Find where the given text appears and provide that cell's center as [x, y] coordinate. 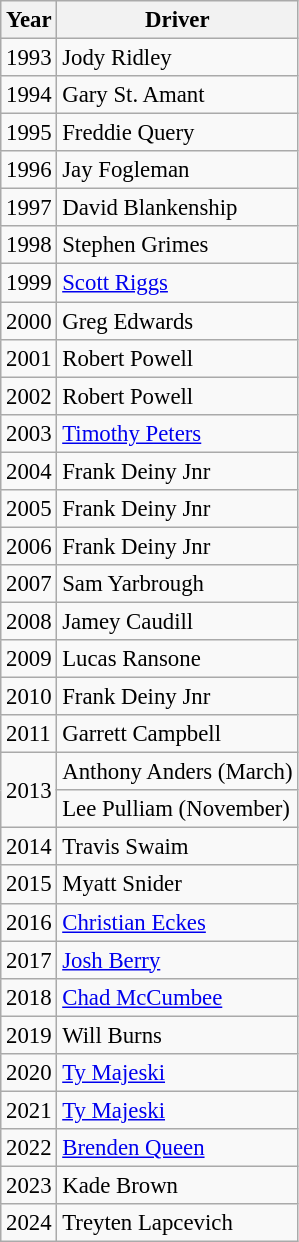
2017 [29, 960]
Myatt Snider [178, 885]
Lee Pulliam (November) [178, 809]
2021 [29, 1110]
1995 [29, 133]
1998 [29, 245]
2004 [29, 471]
Travis Swaim [178, 847]
Josh Berry [178, 960]
1994 [29, 95]
2000 [29, 321]
2015 [29, 885]
Gary St. Amant [178, 95]
1997 [29, 208]
2005 [29, 509]
Timothy Peters [178, 433]
1999 [29, 283]
2020 [29, 1073]
2001 [29, 358]
Christian Eckes [178, 922]
Sam Yarbrough [178, 584]
Stephen Grimes [178, 245]
2002 [29, 396]
Treyten Lapcevich [178, 1223]
2024 [29, 1223]
Anthony Anders (March) [178, 772]
2006 [29, 546]
Freddie Query [178, 133]
2014 [29, 847]
2023 [29, 1185]
Scott Riggs [178, 283]
Jamey Caudill [178, 621]
Garrett Campbell [178, 734]
David Blankenship [178, 208]
Brenden Queen [178, 1148]
2009 [29, 659]
Jody Ridley [178, 58]
Jay Fogleman [178, 170]
2022 [29, 1148]
1996 [29, 170]
Greg Edwards [178, 321]
2010 [29, 697]
2008 [29, 621]
Kade Brown [178, 1185]
Chad McCumbee [178, 997]
Year [29, 20]
2003 [29, 433]
2013 [29, 790]
2018 [29, 997]
Will Burns [178, 1035]
Lucas Ransone [178, 659]
1993 [29, 58]
2007 [29, 584]
2016 [29, 922]
2019 [29, 1035]
2011 [29, 734]
Driver [178, 20]
